Provide the [x, y] coordinate of the cell's center where the given text is located.  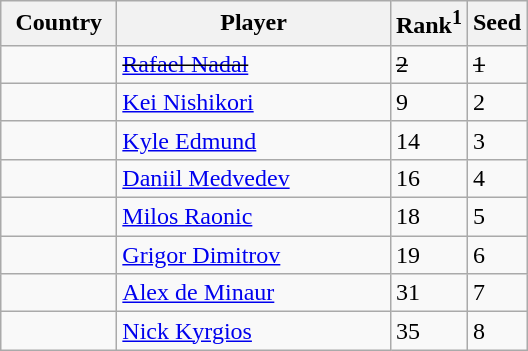
6 [496, 255]
7 [496, 293]
Rank1 [428, 24]
Nick Kyrgios [254, 331]
8 [496, 331]
Milos Raonic [254, 217]
5 [496, 217]
14 [428, 140]
Kei Nishikori [254, 102]
Country [59, 24]
Player [254, 24]
1 [496, 64]
Daniil Medvedev [254, 178]
9 [428, 102]
4 [496, 178]
Grigor Dimitrov [254, 255]
Kyle Edmund [254, 140]
31 [428, 293]
3 [496, 140]
Rafael Nadal [254, 64]
16 [428, 178]
19 [428, 255]
18 [428, 217]
Seed [496, 24]
Alex de Minaur [254, 293]
35 [428, 331]
